Locate the cell with the specified text and output its [X, Y] center coordinate. 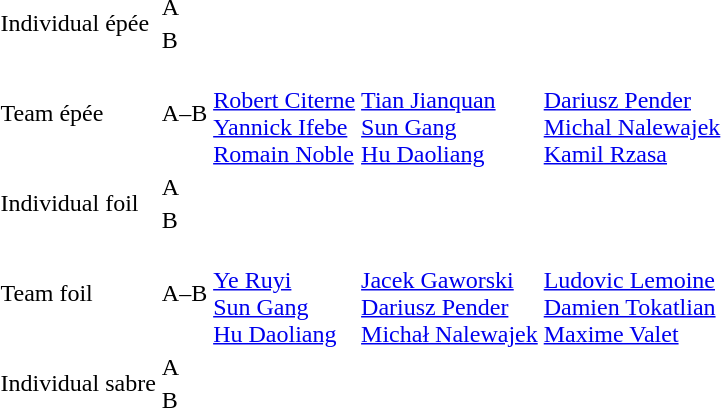
Ye RuyiSun GangHu Daoliang [284, 294]
Jacek GaworskiDariusz PenderMichał Nalewajek [450, 294]
Tian JianquanSun GangHu Daoliang [450, 114]
Robert CiterneYannick IfebeRomain Noble [284, 114]
